Provide the [X, Y] coordinate of the cell's center where the given text is located.  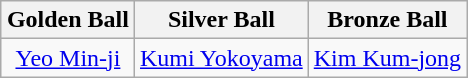
Yeo Min-ji [68, 58]
Bronze Ball [387, 20]
Golden Ball [68, 20]
Kim Kum-jong [387, 58]
Silver Ball [221, 20]
Kumi Yokoyama [221, 58]
